Scan for the cell matching the given text and deliver its [x, y] coordinate at center. 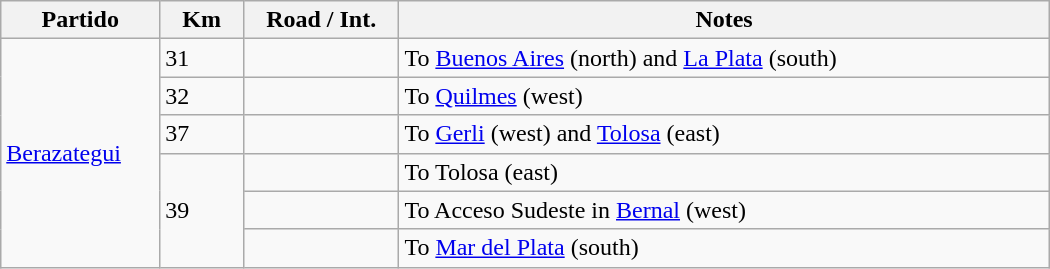
To Acceso Sudeste in Bernal (west) [724, 210]
Km [202, 20]
Notes [724, 20]
To Buenos Aires (north) and La Plata (south) [724, 58]
To Tolosa (east) [724, 172]
39 [202, 210]
37 [202, 134]
31 [202, 58]
Berazategui [80, 153]
To Quilmes (west) [724, 96]
To Gerli (west) and Tolosa (east) [724, 134]
To Mar del Plata (south) [724, 248]
Road / Int. [322, 20]
32 [202, 96]
Partido [80, 20]
